Return the (x, y) coordinate for the center point of the cell that contains the specified text.  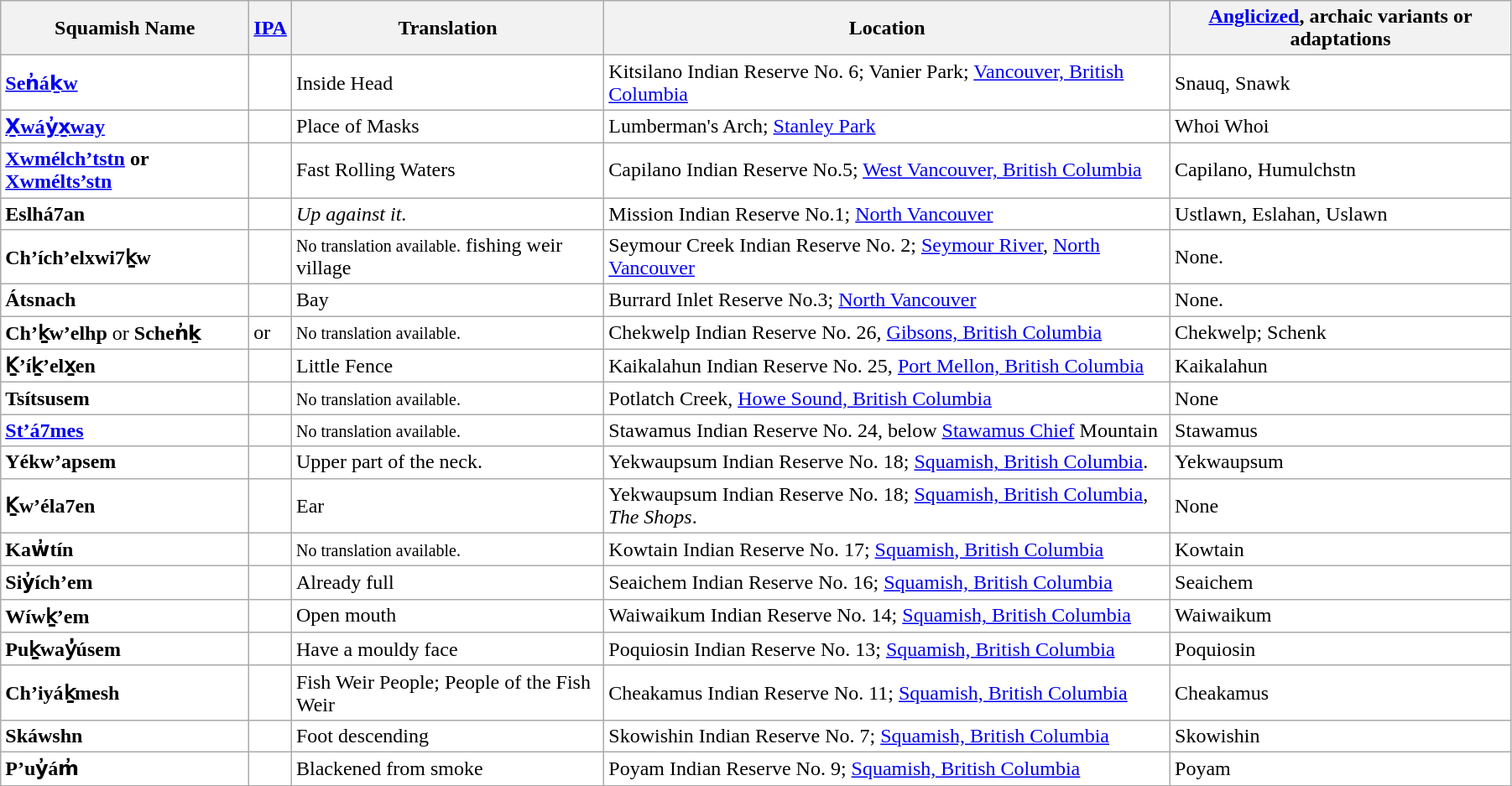
Skowishin (1341, 736)
Ch’iyáḵmesh (125, 693)
Yékw’apsem (125, 462)
Already full (447, 583)
Siy̓ích’em (125, 583)
Seaichem Indian Reserve No. 16; Squamish, British Columbia (888, 583)
Fast Rolling Waters (447, 169)
X̱wáy̓x̱way (125, 127)
Kowtain Indian Reserve No. 17; Squamish, British Columbia (888, 549)
Skowishin Indian Reserve No. 7; Squamish, British Columbia (888, 736)
Kaikalahun Indian Reserve No. 25, Port Mellon, British Columbia (888, 366)
Poyam (1341, 768)
Poquiosin Indian Reserve No. 13; Squamish, British Columbia (888, 649)
Kaw̓tín (125, 549)
Átsnach (125, 300)
Yekwaupsum Indian Reserve No. 18; Squamish, British Columbia. (888, 462)
Lumberman's Arch; Stanley Park (888, 127)
Squamish Name (125, 29)
Burrard Inlet Reserve No.3; North Vancouver (888, 300)
Whoi Whoi (1341, 127)
No translation available. fishing weir village (447, 257)
Poquiosin (1341, 649)
Ear (447, 505)
Capilano Indian Reserve No.5; West Vancouver, British Columbia (888, 169)
Kaikalahun (1341, 366)
Place of Masks (447, 127)
Waiwaikum (1341, 616)
P’uy̓ám̓ (125, 768)
Yekwaupsum Indian Reserve No. 18; Squamish, British Columbia, The Shops. (888, 505)
Sen̓áḵw (125, 82)
Eslhá7an (125, 214)
Location (888, 29)
Kitsilano Indian Reserve No. 6; Vanier Park; Vancouver, British Columbia (888, 82)
Translation (447, 29)
Puḵway̓úsem (125, 649)
Ḵ’íḵ’elx̱en (125, 366)
Fish Weir People; People of the Fish Weir (447, 693)
Cheakamus (1341, 693)
Stawamus (1341, 430)
Snauq, Snawk (1341, 82)
Yekwaupsum (1341, 462)
IPA (270, 29)
Waiwaikum Indian Reserve No. 14; Squamish, British Columbia (888, 616)
Wíwḵ’em (125, 616)
Poyam Indian Reserve No. 9; Squamish, British Columbia (888, 768)
Open mouth (447, 616)
Chekwelp; Schenk (1341, 333)
Have a mouldy face (447, 649)
Seymour Creek Indian Reserve No. 2; Seymour River, North Vancouver (888, 257)
Kowtain (1341, 549)
Seaichem (1341, 583)
Blackened from smoke (447, 768)
Cheakamus Indian Reserve No. 11; Squamish, British Columbia (888, 693)
Capilano, Humulchstn (1341, 169)
Ustlawn, Eslahan, Uslawn (1341, 214)
Foot descending (447, 736)
or (270, 333)
Ch’ích’elxwi7ḵw (125, 257)
Anglicized, archaic variants or adaptations (1341, 29)
Tsítsusem (125, 398)
Bay (447, 300)
Little Fence (447, 366)
St’á7mes (125, 430)
Mission Indian Reserve No.1; North Vancouver (888, 214)
Stawamus Indian Reserve No. 24, below Stawamus Chief Mountain (888, 430)
Inside Head (447, 82)
Skáwshn (125, 736)
Potlatch Creek, Howe Sound, British Columbia (888, 398)
Ch’ḵw’elhp or Schen̓ḵ (125, 333)
Xwmélch’tstn or Xwmélts’stn (125, 169)
Chekwelp Indian Reserve No. 26, Gibsons, British Columbia (888, 333)
Ḵw’éla7en (125, 505)
Upper part of the neck. (447, 462)
Up against it. (447, 214)
